Return [X, Y] of the center of cell containing provided text 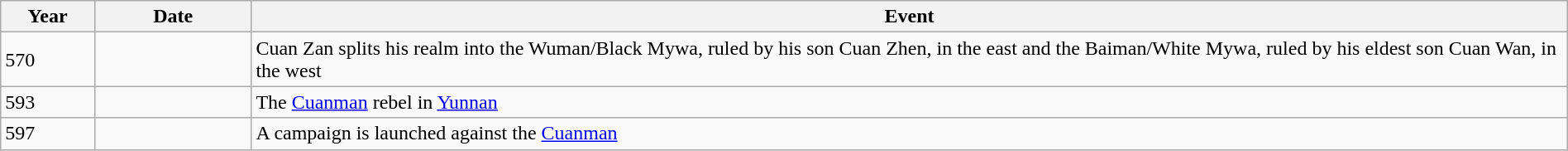
597 [48, 134]
A campaign is launched against the Cuanman [910, 134]
Event [910, 17]
Year [48, 17]
The Cuanman rebel in Yunnan [910, 102]
570 [48, 60]
593 [48, 102]
Date [172, 17]
